From the cell containing the given text, extract its center point as (X, Y) coordinate. 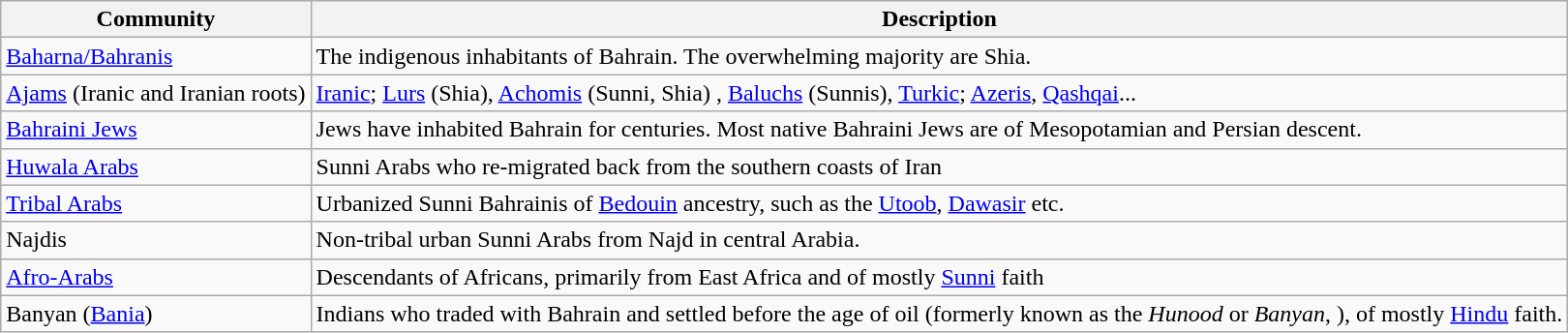
Najdis (156, 240)
Non-tribal urban Sunni Arabs from Najd in central Arabia. (939, 240)
Huwala Arabs (156, 166)
Urbanized Sunni Bahrainis of Bedouin ancestry, such as the Utoob, Dawasir etc. (939, 203)
Sunni Arabs who re-migrated back from the southern coasts of Iran (939, 166)
Tribal Arabs (156, 203)
Descendants of Africans, primarily from East Africa and of mostly Sunni faith (939, 277)
Baharna/Bahranis (156, 56)
Bahraini Jews (156, 130)
The indigenous inhabitants of Bahrain. The overwhelming majority are Shia. (939, 56)
Description (939, 19)
Community (156, 19)
Jews have inhabited Bahrain for centuries. Most native Bahraini Jews are of Mesopotamian and Persian descent. (939, 130)
Afro-Arabs (156, 277)
Ajams (Iranic and Iranian roots) (156, 93)
Banyan (Bania) (156, 314)
Iranic; Lurs (Shia), Achomis (Sunni, Shia) , Baluchs (Sunnis), Turkic; Azeris, Qashqai... (939, 93)
Indians who traded with Bahrain and settled before the age of oil (formerly known as the Hunood or Banyan, ), of mostly Hindu faith. (939, 314)
